Pinpoint the cell where the given text exists, returning its (x, y) midpoint coordinate. 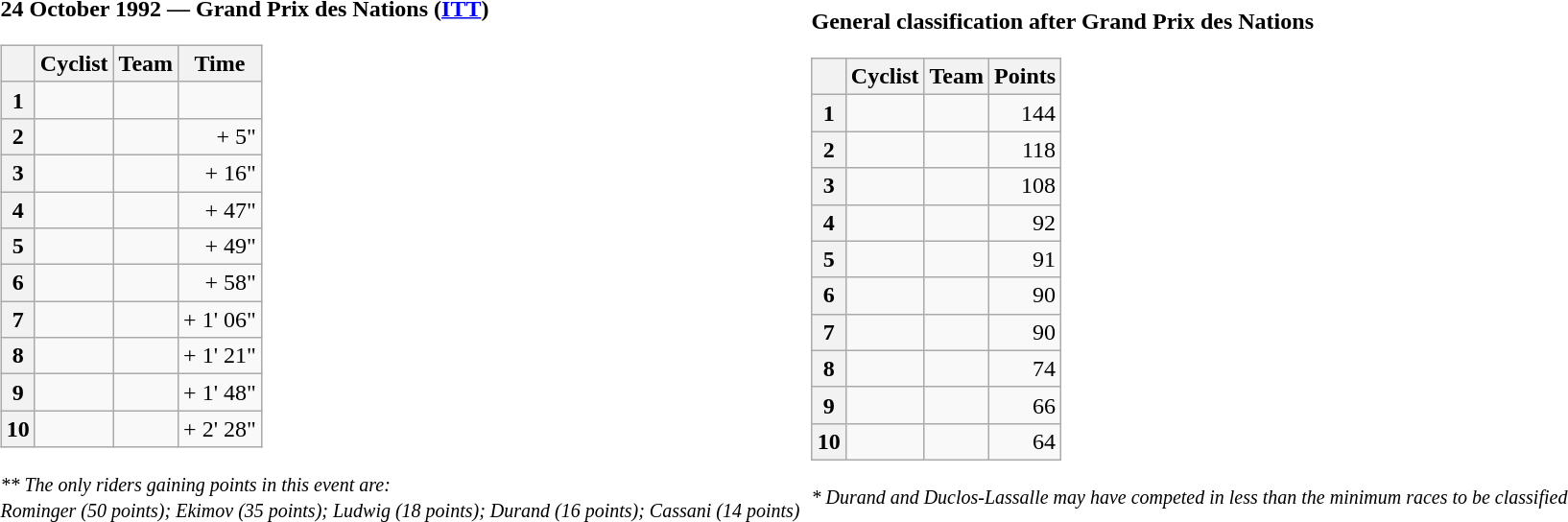
+ 1' 06" (221, 320)
Points (1025, 77)
+ 2' 28" (221, 429)
64 (1025, 441)
+ 5" (221, 136)
66 (1025, 405)
+ 16" (221, 173)
92 (1025, 223)
91 (1025, 259)
+ 47" (221, 210)
144 (1025, 113)
+ 1' 21" (221, 356)
Time (221, 63)
108 (1025, 186)
74 (1025, 368)
118 (1025, 150)
+ 58" (221, 283)
+ 49" (221, 247)
+ 1' 48" (221, 392)
